Determine the [X, Y] coordinate at the center of the cell enclosing the given text.  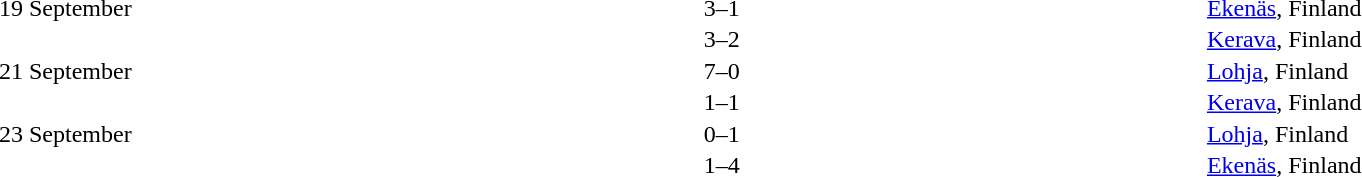
1–1 [722, 103]
3–2 [722, 39]
7–0 [722, 71]
0–1 [722, 134]
